Capture the cell that displays the provided text and extract its (x, y) central coordinate. 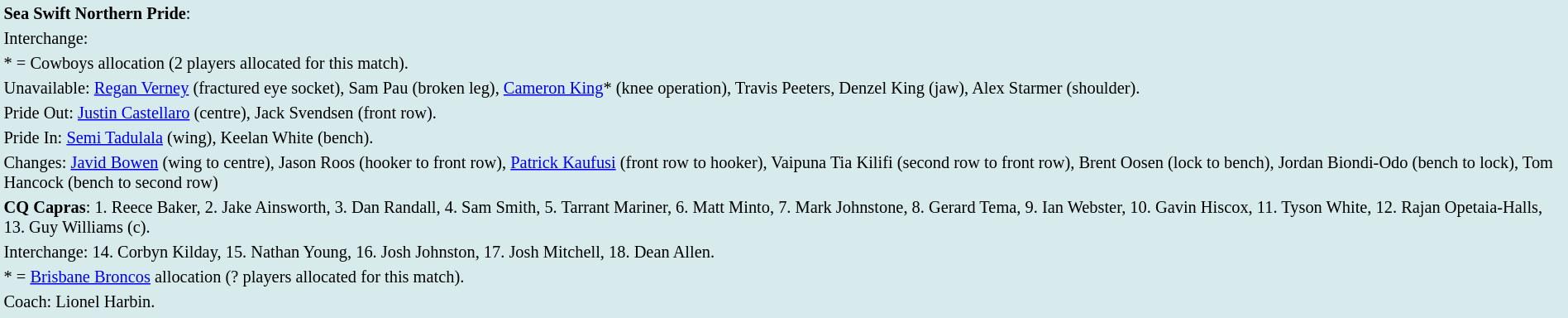
Sea Swift Northern Pride: (784, 13)
Pride In: Semi Tadulala (wing), Keelan White (bench). (784, 137)
* = Brisbane Broncos allocation (? players allocated for this match). (784, 277)
* = Cowboys allocation (2 players allocated for this match). (784, 63)
Interchange: 14. Corbyn Kilday, 15. Nathan Young, 16. Josh Johnston, 17. Josh Mitchell, 18. Dean Allen. (784, 252)
Interchange: (784, 38)
Pride Out: Justin Castellaro (centre), Jack Svendsen (front row). (784, 113)
Coach: Lionel Harbin. (784, 301)
